Detect which cell encompasses the target text, then output its (X, Y) center coordinate. 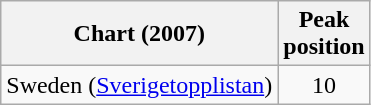
Sweden (Sverigetopplistan) (140, 85)
Peakposition (324, 34)
10 (324, 85)
Chart (2007) (140, 34)
